Determine the (X, Y) coordinate at the center of the cell enclosing the given text.  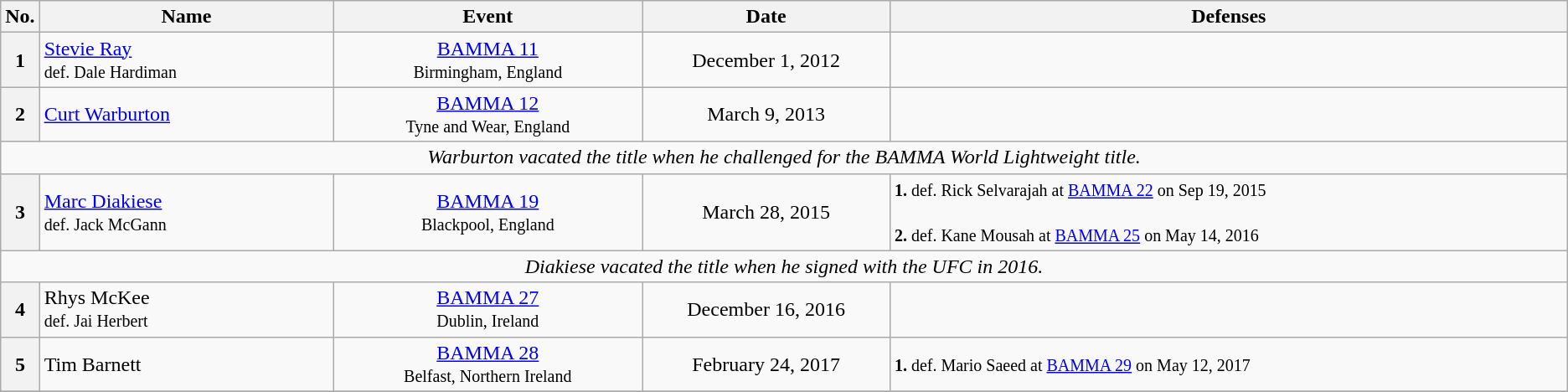
BAMMA 11Birmingham, England (487, 60)
1. def. Rick Selvarajah at BAMMA 22 on Sep 19, 20152. def. Kane Mousah at BAMMA 25 on May 14, 2016 (1228, 212)
1. def. Mario Saeed at BAMMA 29 on May 12, 2017 (1228, 364)
Event (487, 17)
Tim Barnett (186, 364)
BAMMA 28Belfast, Northern Ireland (487, 364)
December 16, 2016 (766, 310)
February 24, 2017 (766, 364)
2 (20, 114)
Rhys McKeedef. Jai Herbert (186, 310)
Defenses (1228, 17)
3 (20, 212)
Date (766, 17)
1 (20, 60)
BAMMA 27Dublin, Ireland (487, 310)
Diakiese vacated the title when he signed with the UFC in 2016. (784, 266)
March 9, 2013 (766, 114)
BAMMA 19Blackpool, England (487, 212)
December 1, 2012 (766, 60)
Curt Warburton (186, 114)
Marc Diakiesedef. Jack McGann (186, 212)
No. (20, 17)
Stevie Raydef. Dale Hardiman (186, 60)
BAMMA 12Tyne and Wear, England (487, 114)
Warburton vacated the title when he challenged for the BAMMA World Lightweight title. (784, 157)
4 (20, 310)
5 (20, 364)
March 28, 2015 (766, 212)
Name (186, 17)
